Provide the [X, Y] coordinate of the cell's center where the given text is located.  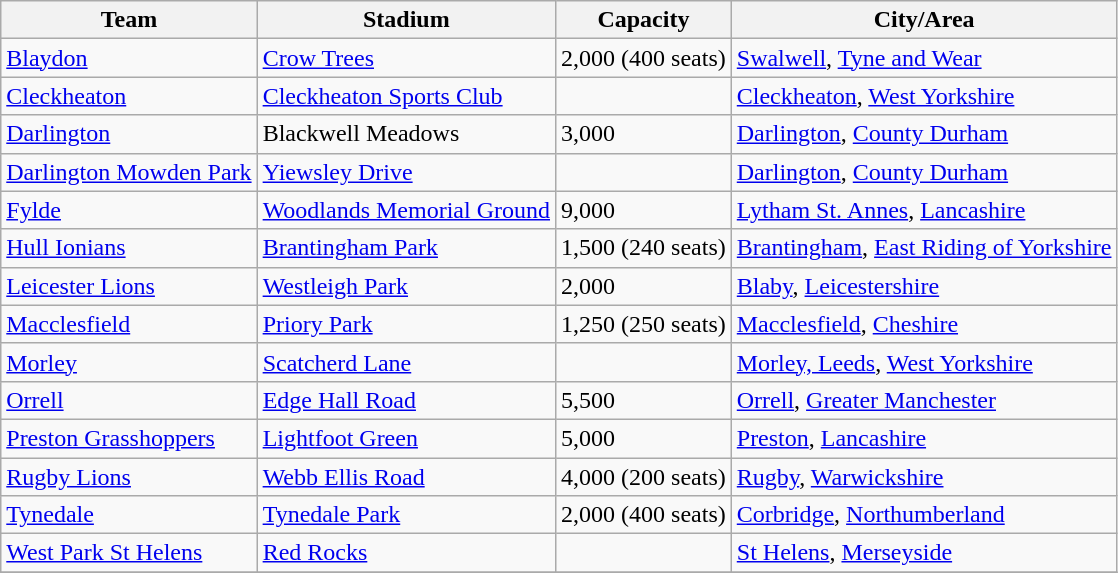
Yiewsley Drive [406, 172]
Blackwell Meadows [406, 134]
Rugby, Warwickshire [924, 477]
Cleckheaton, West Yorkshire [924, 96]
Lytham St. Annes, Lancashire [924, 210]
Darlington [129, 134]
Cleckheaton [129, 96]
Red Rocks [406, 553]
Leicester Lions [129, 286]
Macclesfield, Cheshire [924, 324]
Darlington Mowden Park [129, 172]
4,000 (200 seats) [644, 477]
2,000 [644, 286]
Swalwell, Tyne and Wear [924, 58]
Scatcherd Lane [406, 362]
Brantingham, East Riding of Yorkshire [924, 248]
Hull Ionians [129, 248]
Fylde [129, 210]
Stadium [406, 20]
Brantingham Park [406, 248]
Crow Trees [406, 58]
Orrell [129, 400]
5,000 [644, 438]
Macclesfield [129, 324]
Morley [129, 362]
Webb Ellis Road [406, 477]
9,000 [644, 210]
Preston, Lancashire [924, 438]
Capacity [644, 20]
Woodlands Memorial Ground [406, 210]
Tynedale Park [406, 515]
Blaby, Leicestershire [924, 286]
Priory Park [406, 324]
Rugby Lions [129, 477]
3,000 [644, 134]
Orrell, Greater Manchester [924, 400]
Edge Hall Road [406, 400]
Blaydon [129, 58]
City/Area [924, 20]
Morley, Leeds, West Yorkshire [924, 362]
Westleigh Park [406, 286]
Team [129, 20]
Corbridge, Northumberland [924, 515]
1,500 (240 seats) [644, 248]
Tynedale [129, 515]
Preston Grasshoppers [129, 438]
Cleckheaton Sports Club [406, 96]
Lightfoot Green [406, 438]
1,250 (250 seats) [644, 324]
St Helens, Merseyside [924, 553]
West Park St Helens [129, 553]
5,500 [644, 400]
